Scan for the cell matching the given text and deliver its (X, Y) coordinate at center. 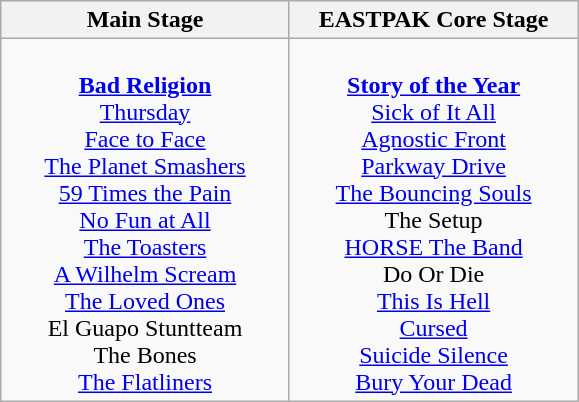
EASTPAK Core Stage (434, 20)
Main Stage (146, 20)
